Locate the cell with the specified text and output its [X, Y] center coordinate. 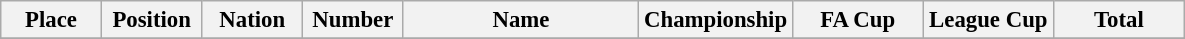
Number [354, 20]
League Cup [988, 20]
Place [52, 20]
FA Cup [858, 20]
Position [152, 20]
Championship [716, 20]
Total [1120, 20]
Name [521, 20]
Nation [252, 20]
